Pinpoint the cell where the given text exists, returning its (X, Y) midpoint coordinate. 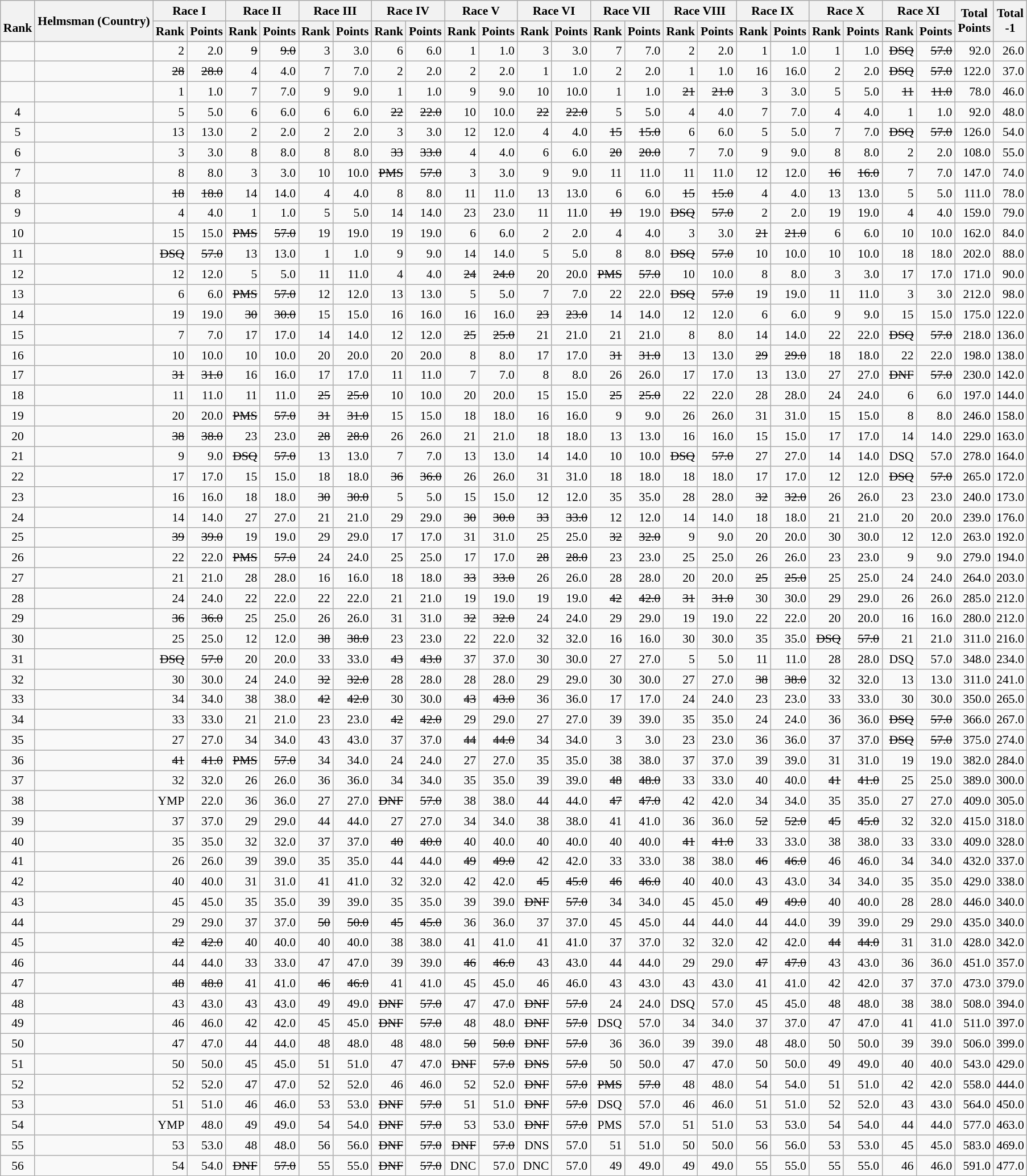
239.0 (974, 517)
451.0 (974, 963)
399.0 (1010, 1044)
397.0 (1010, 1024)
Race IX (773, 11)
241.0 (1010, 680)
Race VII (627, 11)
284.0 (1010, 760)
Race XI (918, 11)
Total-1 (1010, 20)
274.0 (1010, 740)
Helmsman (Country) (93, 20)
144.0 (1010, 396)
Race X (846, 11)
108.0 (974, 153)
176.0 (1010, 517)
279.0 (974, 558)
375.0 (974, 740)
159.0 (974, 213)
263.0 (974, 537)
216.0 (1010, 639)
508.0 (974, 1004)
240.0 (974, 497)
463.0 (1010, 1125)
158.0 (1010, 416)
446.0 (974, 902)
162.0 (974, 234)
175.0 (974, 315)
Total Points (974, 20)
218.0 (974, 335)
136.0 (1010, 335)
348.0 (974, 659)
591.0 (974, 1166)
473.0 (974, 983)
Race IV (408, 11)
Race III (335, 11)
Race VI (554, 11)
197.0 (974, 396)
229.0 (974, 436)
511.0 (974, 1024)
79.0 (1010, 213)
280.0 (974, 619)
477.0 (1010, 1166)
171.0 (974, 274)
337.0 (1010, 862)
126.0 (974, 132)
267.0 (1010, 720)
Race VIII (699, 11)
469.0 (1010, 1145)
543.0 (974, 1065)
138.0 (1010, 355)
173.0 (1010, 497)
Race V (481, 11)
88.0 (1010, 254)
300.0 (1010, 781)
506.0 (974, 1044)
246.0 (974, 416)
328.0 (1010, 842)
234.0 (1010, 659)
264.0 (974, 578)
203.0 (1010, 578)
558.0 (974, 1084)
382.0 (974, 760)
285.0 (974, 598)
111.0 (974, 193)
450.0 (1010, 1105)
98.0 (1010, 295)
90.0 (1010, 274)
172.0 (1010, 477)
192.0 (1010, 537)
583.0 (974, 1145)
389.0 (974, 781)
147.0 (974, 173)
366.0 (974, 720)
202.0 (974, 254)
84.0 (1010, 234)
74.0 (1010, 173)
164.0 (1010, 457)
428.0 (974, 943)
435.0 (974, 922)
444.0 (1010, 1084)
432.0 (974, 862)
278.0 (974, 457)
Race II (262, 11)
350.0 (974, 699)
564.0 (974, 1105)
230.0 (974, 375)
305.0 (1010, 801)
163.0 (1010, 436)
194.0 (1010, 558)
415.0 (974, 821)
338.0 (1010, 882)
342.0 (1010, 943)
357.0 (1010, 963)
318.0 (1010, 821)
198.0 (974, 355)
Race I (189, 11)
577.0 (974, 1125)
394.0 (1010, 1004)
142.0 (1010, 375)
379.0 (1010, 983)
